Provide the (X, Y) coordinate of the cell's center where the given text is located.  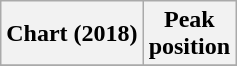
Chart (2018) (72, 34)
Peakposition (189, 34)
